Identify which cell holds the provided text, then report its [X, Y] central coordinate. 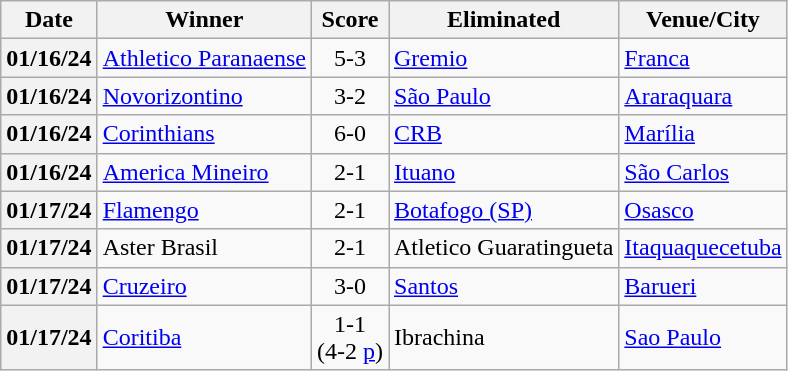
America Mineiro [204, 172]
Gremio [503, 58]
Botafogo (SP) [503, 210]
Score [350, 20]
Aster Brasil [204, 248]
São Paulo [503, 96]
Winner [204, 20]
Cruzeiro [204, 286]
Atletico Guaratingueta [503, 248]
Barueri [703, 286]
Date [49, 20]
Eliminated [503, 20]
Ituano [503, 172]
CRB [503, 134]
Athletico Paranaense [204, 58]
Coritiba [204, 338]
Itaquaquecetuba [703, 248]
3-0 [350, 286]
3-2 [350, 96]
Flamengo [204, 210]
Corinthians [204, 134]
Sao Paulo [703, 338]
Marília [703, 134]
5-3 [350, 58]
6-0 [350, 134]
Franca [703, 58]
Santos [503, 286]
Ibrachina [503, 338]
São Carlos [703, 172]
Osasco [703, 210]
Venue/City [703, 20]
Novorizontino [204, 96]
Araraquara [703, 96]
1-1(4-2 p) [350, 338]
